Pinpoint the cell where the given text exists, returning its [X, Y] midpoint coordinate. 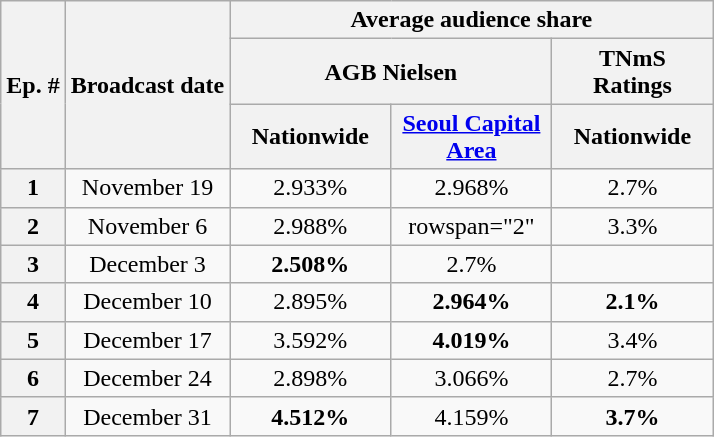
December 3 [148, 264]
3.4% [632, 340]
2.508% [310, 264]
December 31 [148, 416]
3.3% [632, 226]
December 24 [148, 378]
November 6 [148, 226]
1 [33, 188]
2.988% [310, 226]
4 [33, 302]
November 19 [148, 188]
4.019% [472, 340]
Seoul Capital Area [472, 136]
December 17 [148, 340]
rowspan="2" [472, 226]
2 [33, 226]
3.592% [310, 340]
2.895% [310, 302]
Average audience share [472, 20]
4.512% [310, 416]
December 10 [148, 302]
Broadcast date [148, 85]
2.964% [472, 302]
AGB Nielsen [391, 72]
2.933% [310, 188]
Ep. # [33, 85]
6 [33, 378]
3.7% [632, 416]
3.066% [472, 378]
2.898% [310, 378]
TNmS Ratings [632, 72]
2.968% [472, 188]
3 [33, 264]
2.1% [632, 302]
5 [33, 340]
4.159% [472, 416]
7 [33, 416]
